From the cell containing the given text, extract its center point as [x, y] coordinate. 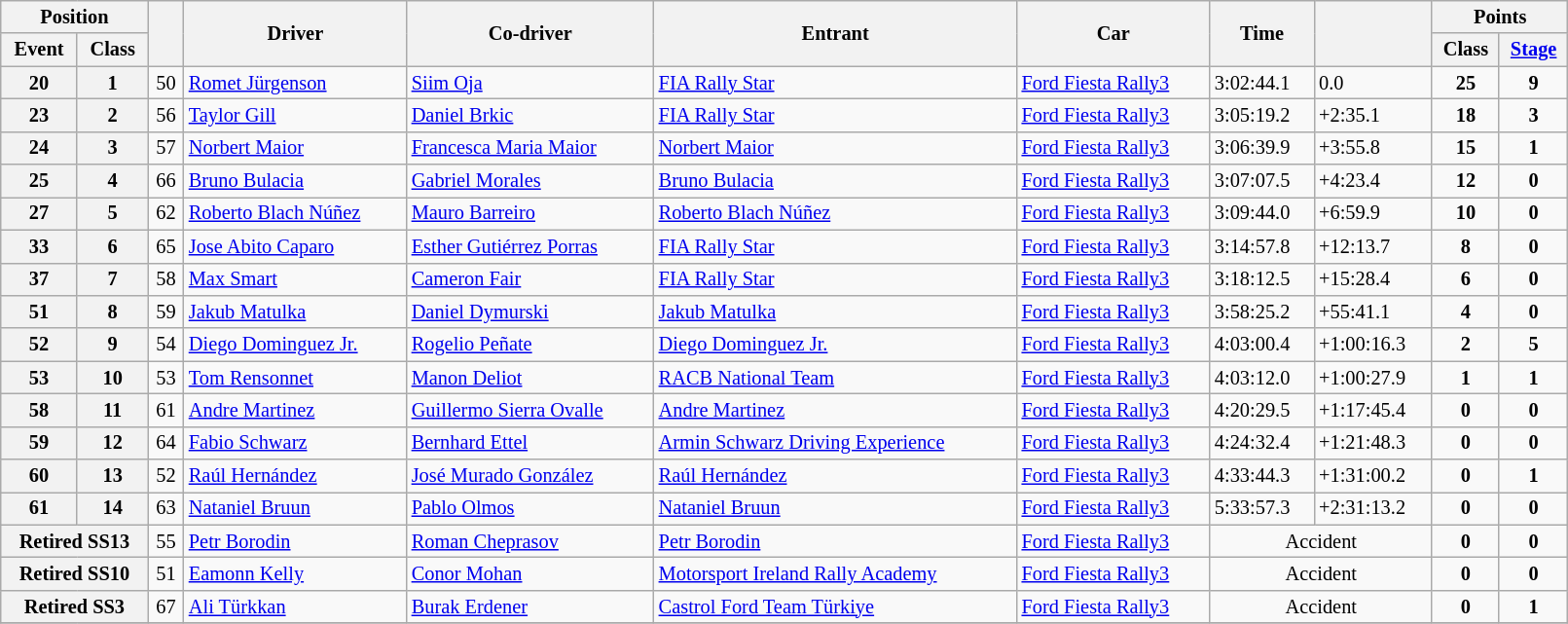
64 [165, 443]
23 [39, 115]
+1:00:16.3 [1372, 345]
Retired SS10 [74, 573]
65 [165, 246]
Ali Türkkan [296, 606]
Armin Schwarz Driving Experience [835, 443]
Burak Erdener [530, 606]
3:09:44.0 [1261, 213]
56 [165, 115]
+2:35.1 [1372, 115]
55 [165, 541]
Fabio Schwarz [296, 443]
3:18:12.5 [1261, 279]
Gabriel Morales [530, 181]
3:58:25.2 [1261, 312]
Francesca Maria Maior [530, 148]
7 [113, 279]
54 [165, 345]
66 [165, 181]
José Murado González [530, 476]
57 [165, 148]
Retired SS3 [74, 606]
Taylor Gill [296, 115]
Bernhard Ettel [530, 443]
4:20:29.5 [1261, 410]
3:06:39.9 [1261, 148]
Driver [296, 33]
Conor Mohan [530, 573]
27 [39, 213]
Manon Deliot [530, 378]
24 [39, 148]
5:33:57.3 [1261, 508]
Castrol Ford Team Türkiye [835, 606]
4:24:32.4 [1261, 443]
20 [39, 83]
67 [165, 606]
Cameron Fair [530, 279]
Stage [1533, 50]
RACB National Team [835, 378]
15 [1466, 148]
Romet Jürgenson [296, 83]
60 [39, 476]
Guillermo Sierra Ovalle [530, 410]
11 [113, 410]
18 [1466, 115]
Tom Rensonnet [296, 378]
Mauro Barreiro [530, 213]
+2:31:13.2 [1372, 508]
0.0 [1372, 83]
Daniel Brkic [530, 115]
+55:41.1 [1372, 312]
Pablo Olmos [530, 508]
37 [39, 279]
Event [39, 50]
Points [1499, 17]
13 [113, 476]
Rogelio Peñate [530, 345]
33 [39, 246]
+15:28.4 [1372, 279]
Co-driver [530, 33]
+12:13.7 [1372, 246]
+1:00:27.9 [1372, 378]
Motorsport Ireland Rally Academy [835, 573]
+3:55.8 [1372, 148]
+1:31:00.2 [1372, 476]
+6:59.9 [1372, 213]
Esther Gutiérrez Porras [530, 246]
Retired SS13 [74, 541]
62 [165, 213]
4:03:00.4 [1261, 345]
Car [1113, 33]
3:05:19.2 [1261, 115]
50 [165, 83]
3:02:44.1 [1261, 83]
3:07:07.5 [1261, 181]
4:03:12.0 [1261, 378]
+1:21:48.3 [1372, 443]
Jose Abito Caparo [296, 246]
Max Smart [296, 279]
4:33:44.3 [1261, 476]
Roman Cheprasov [530, 541]
Daniel Dymurski [530, 312]
Entrant [835, 33]
3:14:57.8 [1261, 246]
Time [1261, 33]
14 [113, 508]
+4:23.4 [1372, 181]
+1:17:45.4 [1372, 410]
Position [74, 17]
63 [165, 508]
Siim Oja [530, 83]
Eamonn Kelly [296, 573]
